Output the (X, Y) coordinate of the center of the cell containing the given text.  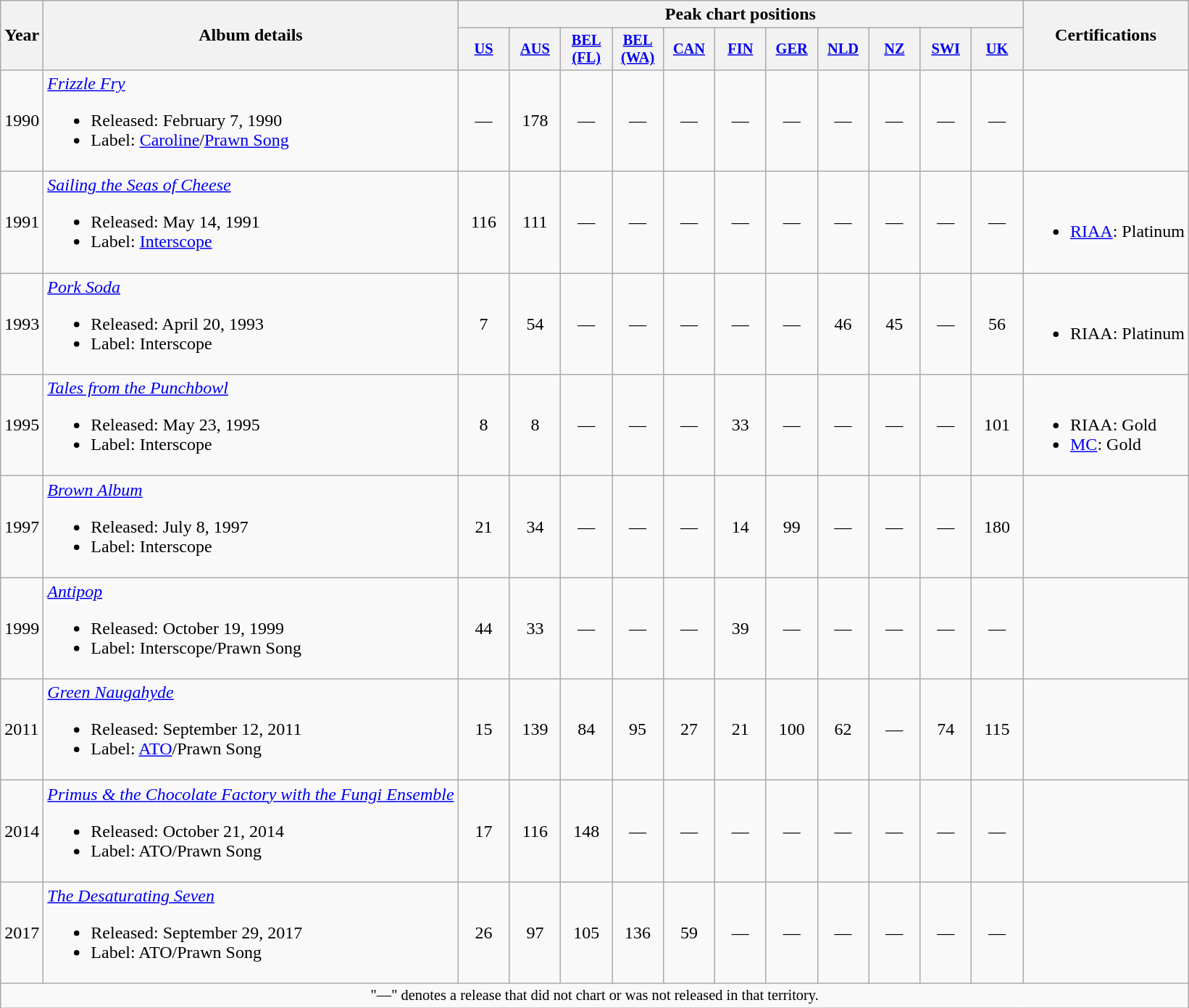
178 (535, 120)
BEL(WA) (638, 49)
GER (791, 49)
Frizzle FryReleased: February 7, 1990Label: Caroline/Prawn Song (251, 120)
44 (484, 628)
2017 (22, 933)
2011 (22, 730)
Brown AlbumReleased: July 8, 1997Label: Interscope (251, 527)
100 (791, 730)
Peak chart positions (740, 14)
45 (894, 324)
139 (535, 730)
Tales from the PunchbowlReleased: May 23, 1995Label: Interscope (251, 425)
59 (690, 933)
Pork SodaReleased: April 20, 1993Label: Interscope (251, 324)
54 (535, 324)
101 (997, 425)
111 (535, 222)
115 (997, 730)
26 (484, 933)
Year (22, 36)
1997 (22, 527)
27 (690, 730)
7 (484, 324)
17 (484, 831)
62 (843, 730)
14 (740, 527)
AUS (535, 49)
AntipopReleased: October 19, 1999Label: Interscope/Prawn Song (251, 628)
136 (638, 933)
FIN (740, 49)
97 (535, 933)
Green NaugahydeReleased: September 12, 2011Label: ATO/Prawn Song (251, 730)
Album details (251, 36)
1993 (22, 324)
SWI (946, 49)
NZ (894, 49)
The Desaturating SevenReleased: September 29, 2017Label: ATO/Prawn Song (251, 933)
84 (587, 730)
Primus & the Chocolate Factory with the Fungi EnsembleReleased: October 21, 2014Label: ATO/Prawn Song (251, 831)
Sailing the Seas of CheeseReleased: May 14, 1991Label: Interscope (251, 222)
1991 (22, 222)
1995 (22, 425)
CAN (690, 49)
1990 (22, 120)
NLD (843, 49)
BEL(FL) (587, 49)
56 (997, 324)
105 (587, 933)
2014 (22, 831)
UK (997, 49)
74 (946, 730)
148 (587, 831)
"—" denotes a release that did not chart or was not released in that territory. (595, 996)
1999 (22, 628)
46 (843, 324)
95 (638, 730)
15 (484, 730)
US (484, 49)
180 (997, 527)
RIAA: GoldMC: Gold (1106, 425)
99 (791, 527)
Certifications (1106, 36)
39 (740, 628)
34 (535, 527)
